Identify which cell holds the provided text, then report its (x, y) central coordinate. 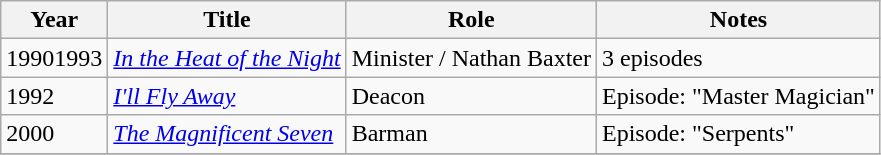
Year (54, 20)
Title (227, 20)
1992 (54, 96)
Notes (739, 20)
19901993 (54, 58)
Deacon (471, 96)
Barman (471, 134)
In the Heat of the Night (227, 58)
I'll Fly Away (227, 96)
2000 (54, 134)
The Magnificent Seven (227, 134)
Episode: "Serpents" (739, 134)
Minister / Nathan Baxter (471, 58)
Episode: "Master Magician" (739, 96)
Role (471, 20)
3 episodes (739, 58)
